Capture the cell that displays the provided text and extract its [X, Y] central coordinate. 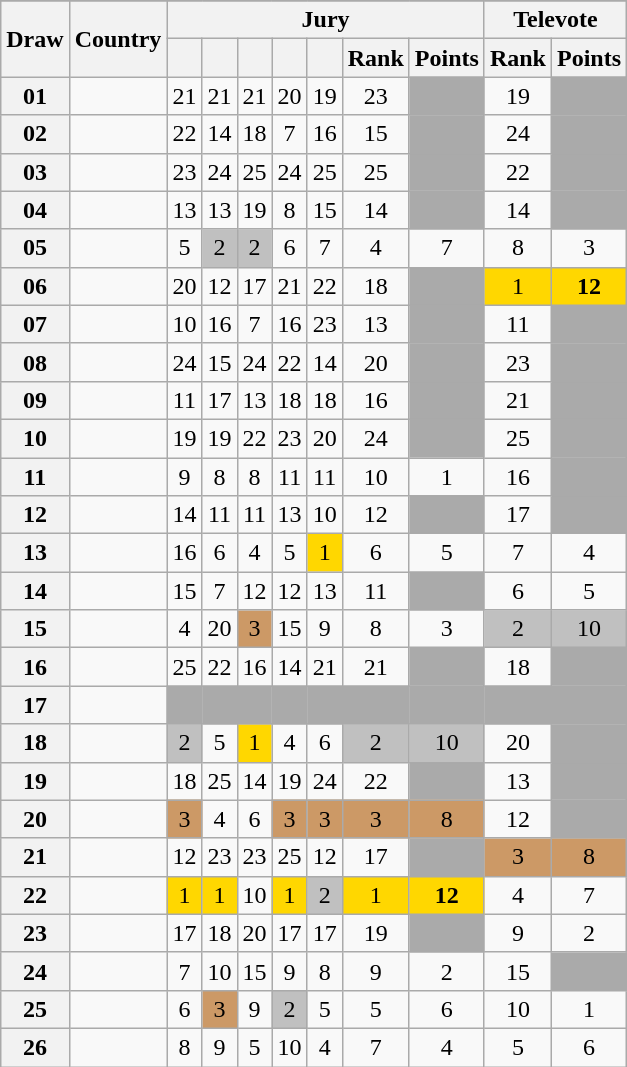
06 [35, 286]
07 [35, 324]
09 [35, 400]
Jury [326, 20]
Draw [35, 39]
26 [35, 1047]
05 [35, 248]
08 [35, 362]
Televote [555, 20]
02 [35, 134]
01 [35, 96]
Country [118, 39]
03 [35, 172]
04 [35, 210]
